For the text-containing cell, return its midpoint in [X, Y] coordinate format. 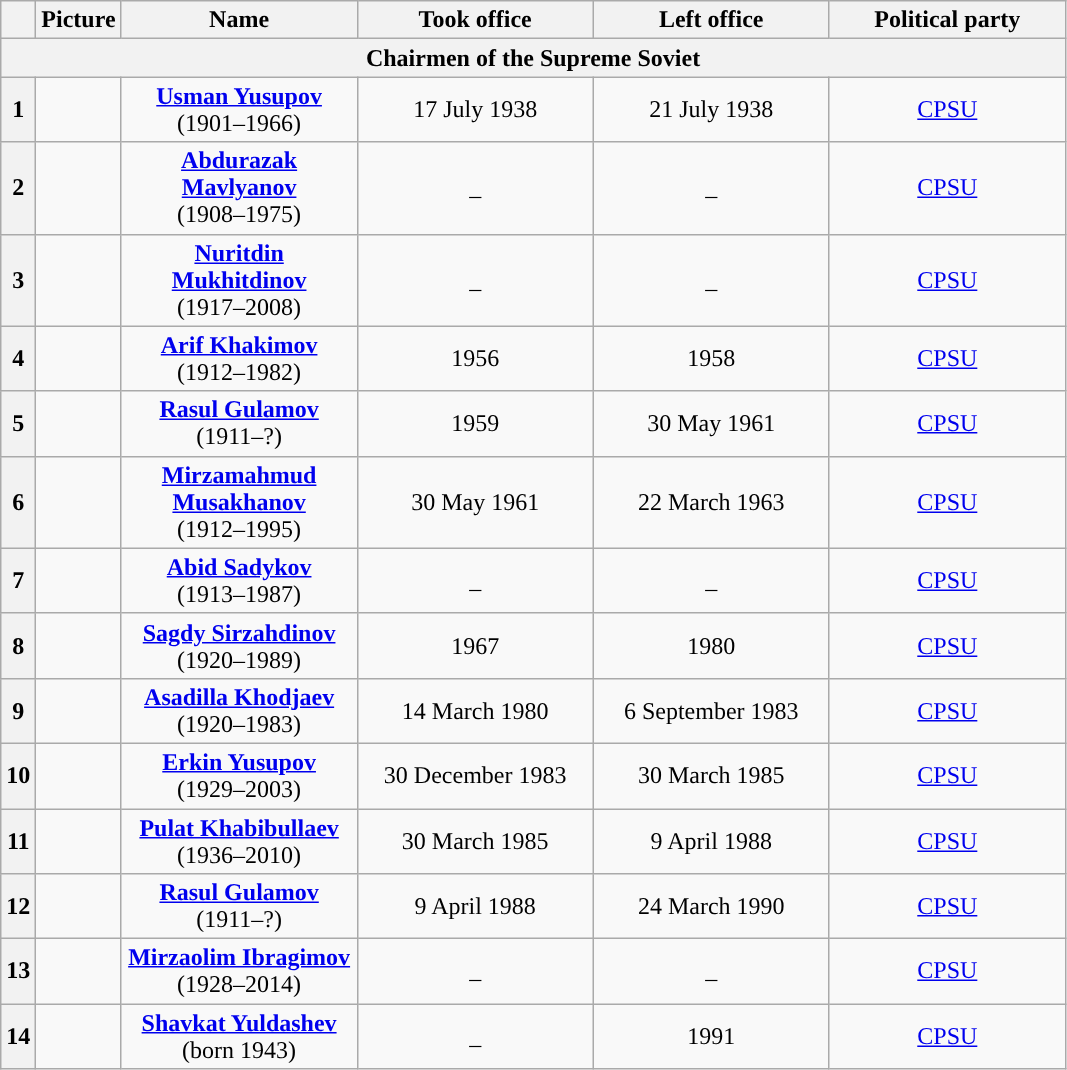
Picture [78, 20]
30 December 1983 [475, 776]
Pulat Khabibullaev(1936–2010) [239, 840]
1958 [711, 358]
2 [18, 188]
1980 [711, 646]
Left office [711, 20]
Shavkat Yuldashev(born 1943) [239, 1036]
Name [239, 20]
13 [18, 972]
14 March 1980 [475, 710]
5 [18, 424]
12 [18, 906]
1 [18, 110]
1991 [711, 1036]
Asadilla Khodjaev(1920–1983) [239, 710]
1959 [475, 424]
Nuritdin Mukhitdinov(1917–2008) [239, 280]
6 [18, 502]
6 September 1983 [711, 710]
Erkin Yusupov(1929–2003) [239, 776]
11 [18, 840]
1956 [475, 358]
22 March 1963 [711, 502]
4 [18, 358]
3 [18, 280]
7 [18, 580]
17 July 1938 [475, 110]
Arif Khakimov(1912–1982) [239, 358]
Took office [475, 20]
9 [18, 710]
24 March 1990 [711, 906]
10 [18, 776]
Abid Sadykov(1913–1987) [239, 580]
21 July 1938 [711, 110]
Mirzaolim Ibragimov(1928–2014) [239, 972]
Usman Yusupov(1901–1966) [239, 110]
8 [18, 646]
Chairmen of the Supreme Soviet [534, 58]
Abdurazak Mavlyanov(1908–1975) [239, 188]
Mirzamahmud Musakhanov(1912–1995) [239, 502]
14 [18, 1036]
1967 [475, 646]
Sagdy Sirzahdinov(1920–1989) [239, 646]
Political party [947, 20]
